Search for the cell housing the specified text and yield its (x, y) center coordinate. 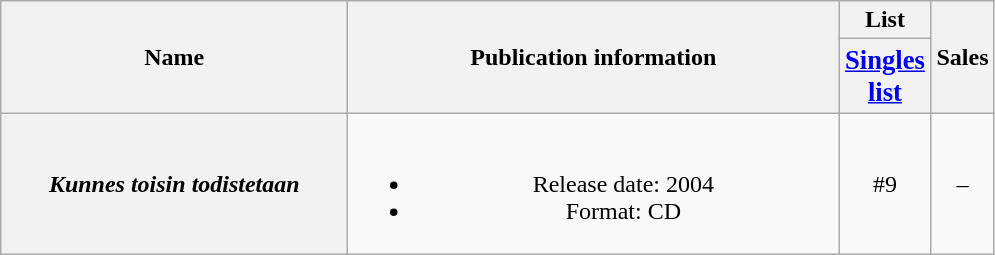
Sales (962, 58)
Kunnes toisin todistetaan (174, 184)
Name (174, 58)
#9 (885, 184)
Publication information (594, 58)
– (962, 184)
Singles list (885, 76)
Release date: 2004Format: CD (594, 184)
List (885, 20)
